From the cell containing the given text, extract its center point as (x, y) coordinate. 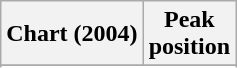
Peakposition (189, 34)
Chart (2004) (72, 34)
